Determine the [X, Y] coordinate at the center of the cell enclosing the given text.  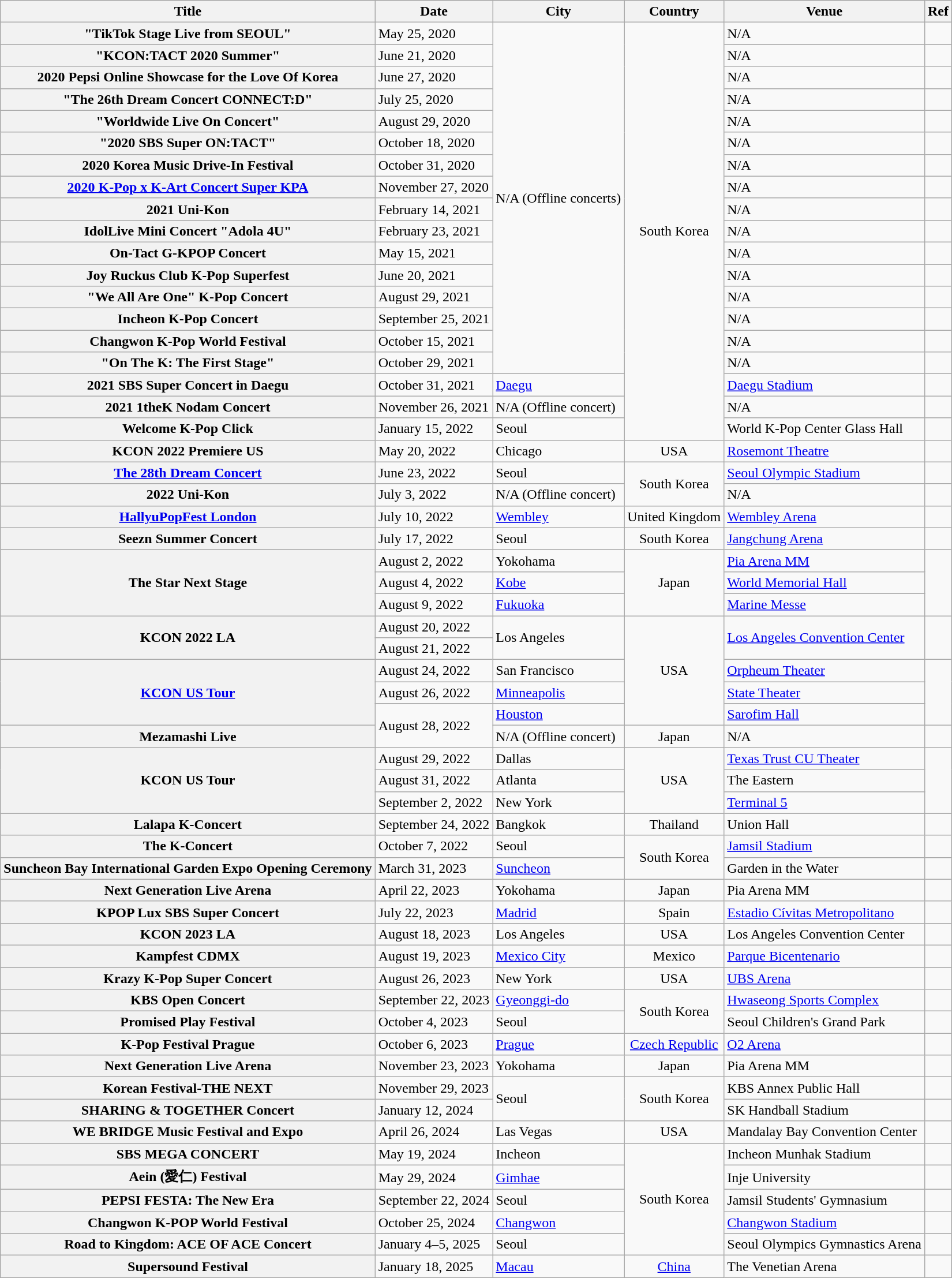
August 29, 2022 [434, 758]
HallyuPopFest London [188, 517]
Parque Bicentenario [824, 956]
2021 Uni-Kon [188, 209]
June 23, 2022 [434, 473]
October 18, 2020 [434, 143]
August 4, 2022 [434, 582]
September 25, 2021 [434, 319]
Changwon Stadium [824, 1223]
September 22, 2024 [434, 1201]
September 24, 2022 [434, 824]
Changwon K-Pop World Festival [188, 341]
K-Pop Festival Prague [188, 1044]
August 28, 2022 [434, 726]
KCON 2023 LA [188, 934]
Hwaseong Sports Complex [824, 1000]
Lalapa K-Concert [188, 824]
KPOP Lux SBS Super Concert [188, 912]
Country [674, 12]
Venue [824, 12]
Rosemont Theatre [824, 451]
Daegu [559, 385]
"On The K: The First Stage" [188, 363]
August 20, 2022 [434, 626]
January 12, 2024 [434, 1110]
The Venetian Arena [824, 1266]
2020 K-Pop x K-Art Concert Super KPA [188, 187]
April 22, 2023 [434, 890]
May 29, 2024 [434, 1178]
World Memorial Hall [824, 582]
"TikTok Stage Live from SEOUL" [188, 33]
Joy Ruckus Club K-Pop Superfest [188, 275]
July 3, 2022 [434, 495]
"We All Are One" K-Pop Concert [188, 297]
Las Vegas [559, 1132]
2020 Pepsi Online Showcase for the Love Of Korea [188, 77]
Seoul Olympics Gymnastics Arena [824, 1245]
Changwon [559, 1223]
Suncheon [559, 868]
October 15, 2021 [434, 341]
August 29, 2021 [434, 297]
August 26, 2023 [434, 978]
August 21, 2022 [434, 649]
Incheon K-Pop Concert [188, 319]
2020 Korea Music Drive-In Festival [188, 165]
Seoul Children's Grand Park [824, 1022]
United Kingdom [674, 517]
UBS Arena [824, 978]
On-Tact G-KPOP Concert [188, 253]
"KCON:TACT 2020 Summer" [188, 55]
N/A (Offline concerts) [559, 199]
KBS Annex Public Hall [824, 1088]
September 22, 2023 [434, 1000]
October 29, 2021 [434, 363]
May 25, 2020 [434, 33]
August 18, 2023 [434, 934]
City [559, 12]
San Francisco [559, 671]
August 29, 2020 [434, 121]
Kobe [559, 582]
November 29, 2023 [434, 1088]
August 31, 2022 [434, 780]
June 21, 2020 [434, 55]
Mexico City [559, 956]
Krazy K-Pop Super Concert [188, 978]
October 31, 2021 [434, 385]
August 19, 2023 [434, 956]
August 9, 2022 [434, 604]
KCON 2022 LA [188, 637]
November 27, 2020 [434, 187]
Dallas [559, 758]
Aein (愛仁) Festival [188, 1178]
Thailand [674, 824]
O2 Arena [824, 1044]
Korean Festival-THE NEXT [188, 1088]
November 23, 2023 [434, 1066]
IdolLive Mini Concert "Adola 4U" [188, 231]
Mexico [674, 956]
February 14, 2021 [434, 209]
Gimhae [559, 1178]
June 20, 2021 [434, 275]
Chicago [559, 451]
Spain [674, 912]
Sarofim Hall [824, 715]
May 15, 2021 [434, 253]
China [674, 1266]
Changwon K-POP World Festival [188, 1223]
July 10, 2022 [434, 517]
Title [188, 12]
October 31, 2020 [434, 165]
July 17, 2022 [434, 539]
Bangkok [559, 824]
Date [434, 12]
State Theater [824, 693]
February 23, 2021 [434, 231]
Road to Kingdom: ACE OF ACE Concert [188, 1245]
October 6, 2023 [434, 1044]
Czech Republic [674, 1044]
KBS Open Concert [188, 1000]
August 24, 2022 [434, 671]
Seoul Olympic Stadium [824, 473]
Welcome K-Pop Click [188, 429]
June 27, 2020 [434, 77]
May 20, 2022 [434, 451]
Jamsil Students' Gymnasium [824, 1201]
KCON 2022 Premiere US [188, 451]
Seezn Summer Concert [188, 539]
October 7, 2022 [434, 846]
April 26, 2024 [434, 1132]
August 26, 2022 [434, 693]
Texas Trust CU Theater [824, 758]
Daegu Stadium [824, 385]
July 22, 2023 [434, 912]
PEPSI FESTA: The New Era [188, 1201]
Promised Play Festival [188, 1022]
2021 1theK Nodam Concert [188, 407]
Estadio Cívitas Metropolitano [824, 912]
Union Hall [824, 824]
October 25, 2024 [434, 1223]
May 19, 2024 [434, 1154]
Garden in the Water [824, 868]
"2020 SBS Super ON:TACT" [188, 143]
SK Handball Stadium [824, 1110]
Incheon [559, 1154]
September 2, 2022 [434, 802]
Ref [938, 12]
World K-Pop Center Glass Hall [824, 429]
Madrid [559, 912]
Mandalay Bay Convention Center [824, 1132]
Marine Messe [824, 604]
January 18, 2025 [434, 1266]
Fukuoka [559, 604]
Supersound Festival [188, 1266]
Mezamashi Live [188, 737]
August 2, 2022 [434, 560]
Atlanta [559, 780]
"Worldwide Live On Concert" [188, 121]
Jamsil Stadium [824, 846]
January 15, 2022 [434, 429]
Suncheon Bay International Garden Expo Opening Ceremony [188, 868]
Gyeonggi-do [559, 1000]
The K-Concert [188, 846]
Prague [559, 1044]
Wembley [559, 517]
Kampfest CDMX [188, 956]
January 4–5, 2025 [434, 1245]
Incheon Munhak Stadium [824, 1154]
SBS MEGA CONCERT [188, 1154]
The Star Next Stage [188, 582]
Houston [559, 715]
2021 SBS Super Concert in Daegu [188, 385]
Orpheum Theater [824, 671]
July 25, 2020 [434, 99]
2022 Uni-Kon [188, 495]
March 31, 2023 [434, 868]
October 4, 2023 [434, 1022]
Macau [559, 1266]
"The 26th Dream Concert CONNECT:D" [188, 99]
SHARING & TOGETHER Concert [188, 1110]
The 28th Dream Concert [188, 473]
WE BRIDGE Music Festival and Expo [188, 1132]
Inje University [824, 1178]
Terminal 5 [824, 802]
Wembley Arena [824, 517]
The Eastern [824, 780]
Minneapolis [559, 693]
November 26, 2021 [434, 407]
Jangchung Arena [824, 539]
